Identify which cell holds the provided text, then report its [x, y] central coordinate. 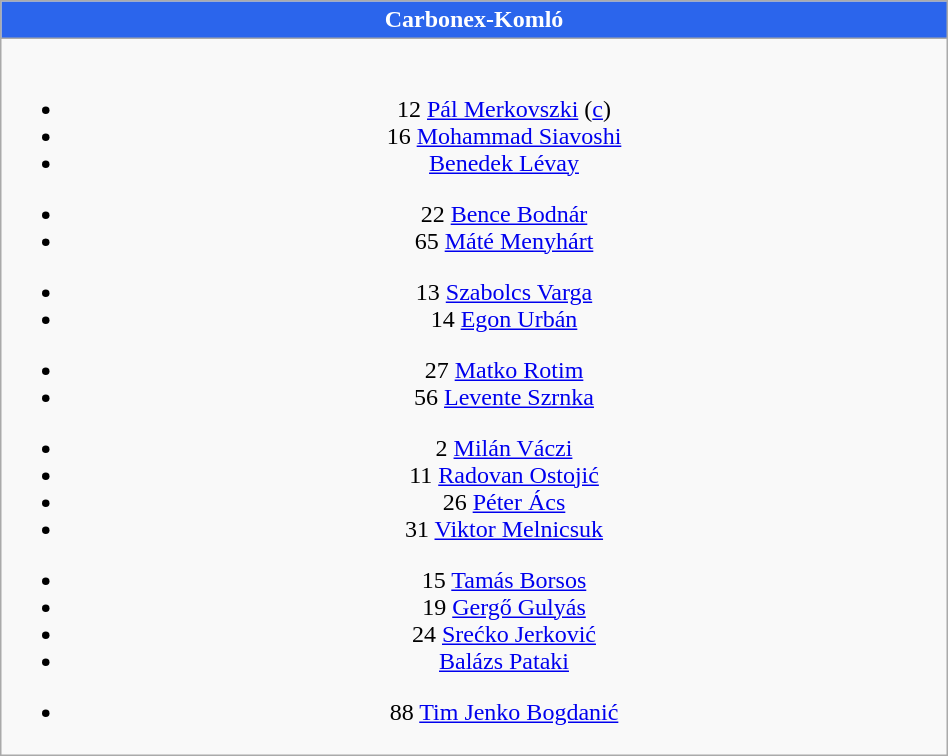
Carbonex-Komló [474, 20]
